Output the (X, Y) coordinate of the center of the cell containing the given text.  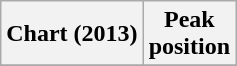
Chart (2013) (72, 34)
Peakposition (189, 34)
